From the cell containing the given text, extract its center point as (x, y) coordinate. 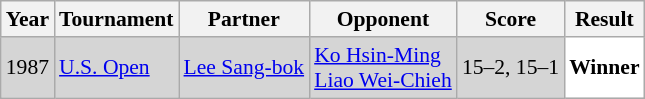
Lee Sang-bok (244, 68)
Winner (604, 68)
Tournament (116, 19)
Partner (244, 19)
Result (604, 19)
Ko Hsin-Ming Liao Wei-Chieh (383, 68)
Year (28, 19)
15–2, 15–1 (510, 68)
U.S. Open (116, 68)
Opponent (383, 19)
1987 (28, 68)
Score (510, 19)
